From the cell containing the given text, extract its center point as (x, y) coordinate. 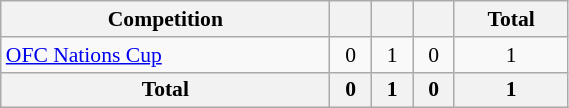
OFC Nations Cup (166, 55)
Competition (166, 19)
